Return [X, Y] of the center of cell containing provided text 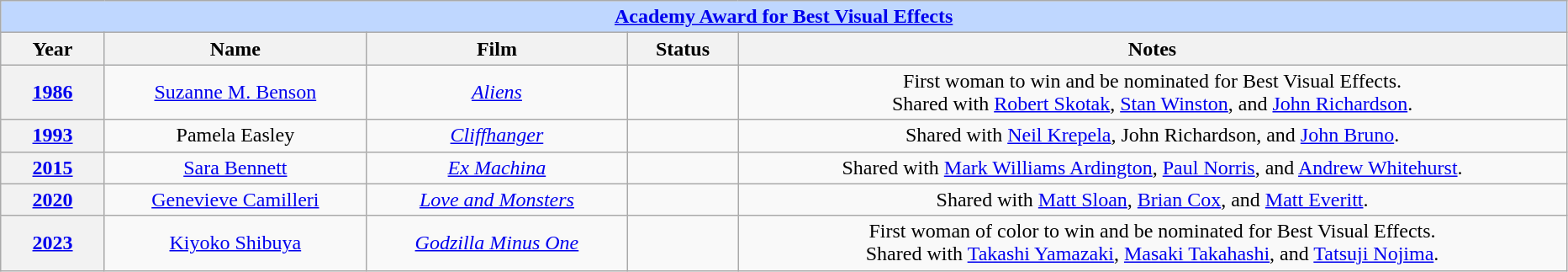
Name [235, 49]
Pamela Easley [235, 136]
1986 [53, 93]
First woman of color to win and be nominated for Best Visual Effects.Shared with Takashi Yamazaki, Masaki Takahashi, and Tatsuji Nojima. [1153, 243]
Notes [1153, 49]
2015 [53, 168]
Sara Bennett [235, 168]
2023 [53, 243]
2020 [53, 200]
Aliens [496, 93]
Love and Monsters [496, 200]
1993 [53, 136]
Kiyoko Shibuya [235, 243]
Ex Machina [496, 168]
Suzanne M. Benson [235, 93]
Academy Award for Best Visual Effects [784, 17]
Genevieve Camilleri [235, 200]
Cliffhanger [496, 136]
Status [683, 49]
First woman to win and be nominated for Best Visual Effects.Shared with Robert Skotak, Stan Winston, and John Richardson. [1153, 93]
Shared with Neil Krepela, John Richardson, and John Bruno. [1153, 136]
Shared with Mark Williams Ardington, Paul Norris, and Andrew Whitehurst. [1153, 168]
Shared with Matt Sloan, Brian Cox, and Matt Everitt. [1153, 200]
Year [53, 49]
Film [496, 49]
Godzilla Minus One [496, 243]
